Search for the cell housing the specified text and yield its [x, y] center coordinate. 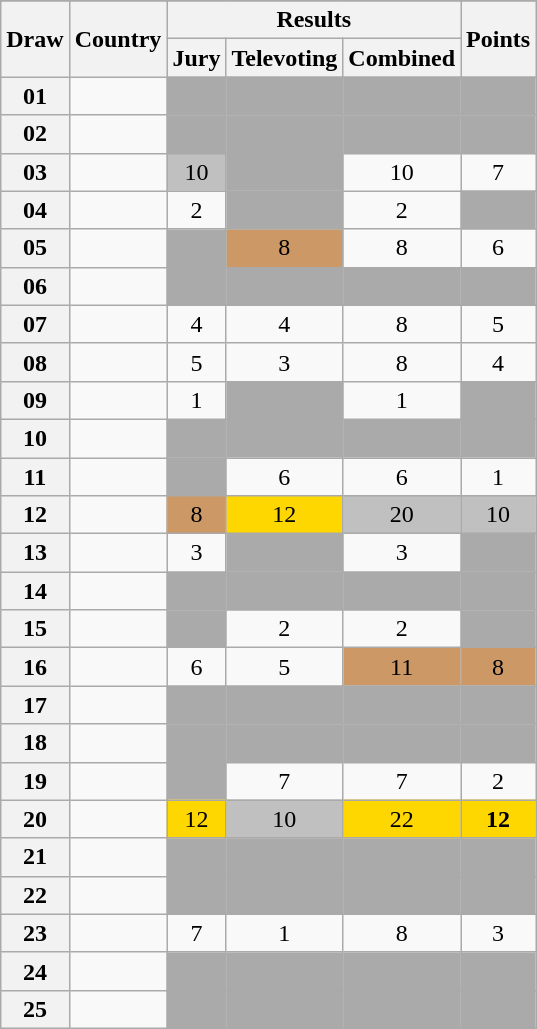
16 [35, 667]
24 [35, 971]
02 [35, 134]
05 [35, 248]
09 [35, 400]
07 [35, 324]
13 [35, 553]
06 [35, 286]
14 [35, 591]
03 [35, 172]
18 [35, 743]
23 [35, 933]
17 [35, 705]
15 [35, 629]
21 [35, 857]
04 [35, 210]
Jury [196, 58]
19 [35, 781]
01 [35, 96]
Draw [35, 39]
08 [35, 362]
Televoting [284, 58]
Country [118, 39]
Combined [402, 58]
25 [35, 1009]
Points [498, 39]
Results [314, 20]
